Detect which cell encompasses the target text, then output its [x, y] center coordinate. 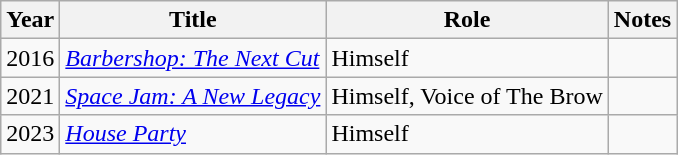
House Party [193, 134]
Himself, Voice of The Brow [467, 96]
Year [30, 20]
Role [467, 20]
Space Jam: A New Legacy [193, 96]
Notes [642, 20]
Title [193, 20]
2021 [30, 96]
Barbershop: The Next Cut [193, 58]
2016 [30, 58]
2023 [30, 134]
